Scan for the cell matching the given text and deliver its [x, y] coordinate at center. 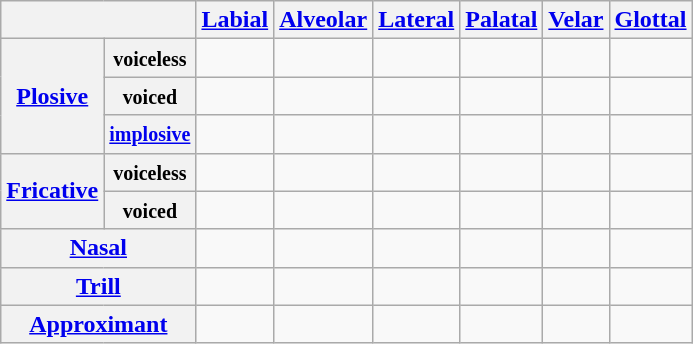
Trill [98, 286]
Approximant [98, 324]
Lateral [416, 20]
Glottal [650, 20]
Alveolar [324, 20]
Fricative [52, 191]
implosive [150, 134]
Palatal [502, 20]
Plosive [52, 96]
Labial [235, 20]
Velar [576, 20]
Nasal [98, 248]
